Return [X, Y] of the center of cell containing provided text 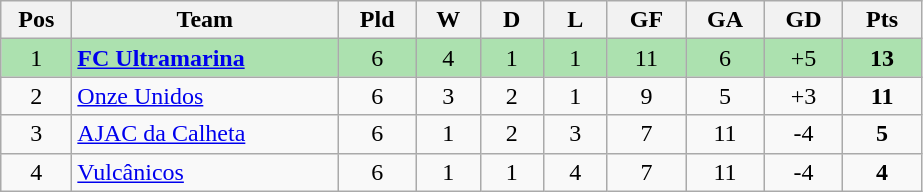
D [512, 20]
L [576, 20]
Pts [882, 20]
9 [646, 96]
GA [726, 20]
GD [804, 20]
13 [882, 58]
+3 [804, 96]
Pld [378, 20]
+5 [804, 58]
FC Ultramarina [205, 58]
W [448, 20]
Vulcânicos [205, 172]
Team [205, 20]
Onze Unidos [205, 96]
AJAC da Calheta [205, 134]
Pos [36, 20]
GF [646, 20]
